Detect which cell encompasses the target text, then output its (x, y) center coordinate. 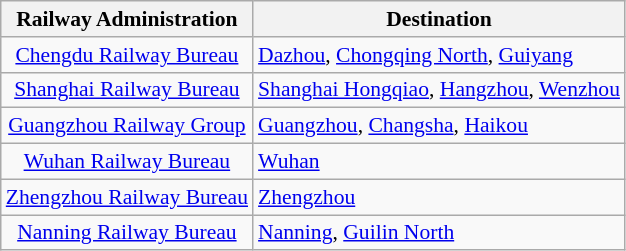
Dazhou, Chongqing North, Guiyang (439, 55)
Zhengzhou (439, 197)
Railway Administration (127, 19)
Guangzhou, Changsha, Haikou (439, 126)
Shanghai Railway Bureau (127, 90)
Shanghai Hongqiao, Hangzhou, Wenzhou (439, 90)
Nanning Railway Bureau (127, 233)
Wuhan (439, 162)
Destination (439, 19)
Chengdu Railway Bureau (127, 55)
Nanning, Guilin North (439, 233)
Wuhan Railway Bureau (127, 162)
Zhengzhou Railway Bureau (127, 197)
Guangzhou Railway Group (127, 126)
